Determine the [X, Y] coordinate at the center of the cell enclosing the given text.  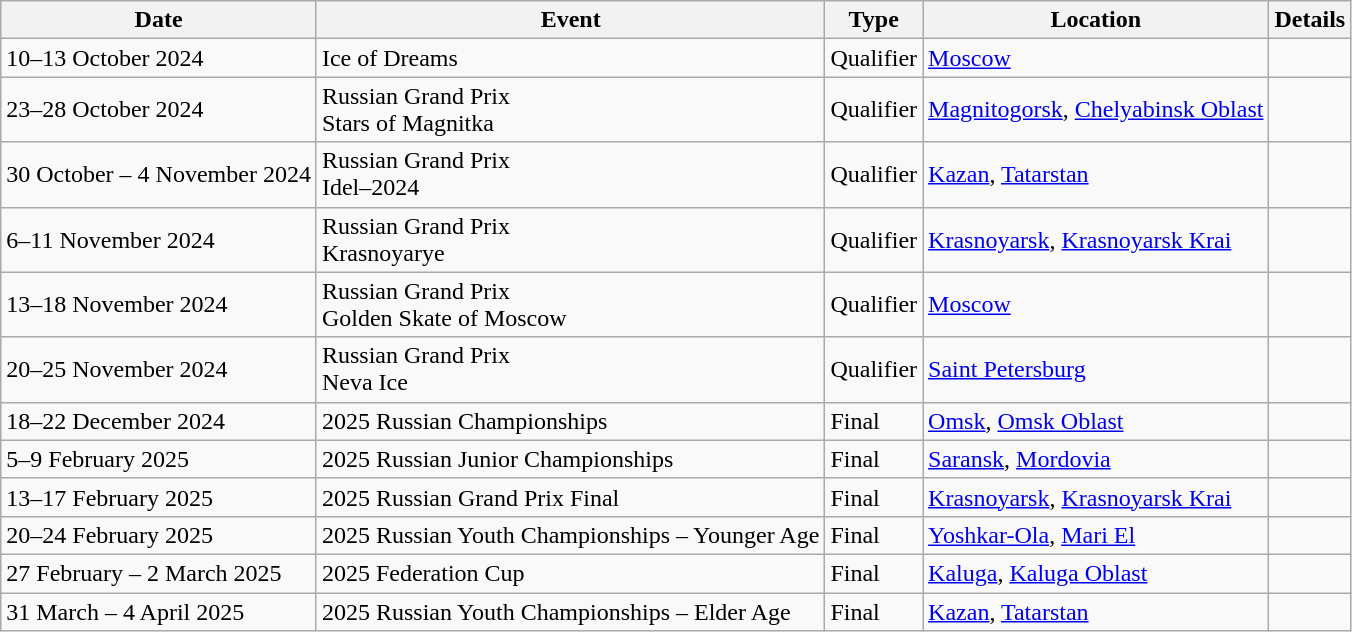
Russian Grand PrixStars of Magnitka [570, 110]
2025 Russian Championships [570, 421]
20–25 November 2024 [159, 370]
Date [159, 20]
Omsk, Omsk Oblast [1096, 421]
13–17 February 2025 [159, 497]
Russian Grand PrixKrasnoyarye [570, 240]
Saint Petersburg [1096, 370]
Russian Grand PrixGolden Skate of Moscow [570, 304]
10–13 October 2024 [159, 58]
Type [874, 20]
5–9 February 2025 [159, 459]
Event [570, 20]
Russian Grand PrixNeva Ice [570, 370]
13–18 November 2024 [159, 304]
Ice of Dreams [570, 58]
6–11 November 2024 [159, 240]
30 October – 4 November 2024 [159, 174]
2025 Federation Cup [570, 573]
Russian Grand PrixIdel–2024 [570, 174]
23–28 October 2024 [159, 110]
Details [1310, 20]
20–24 February 2025 [159, 535]
Location [1096, 20]
2025 Russian Youth Championships – Younger Age [570, 535]
31 March – 4 April 2025 [159, 611]
2025 Russian Grand Prix Final [570, 497]
Yoshkar-Ola, Mari El [1096, 535]
27 February – 2 March 2025 [159, 573]
Kaluga, Kaluga Oblast [1096, 573]
Saransk, Mordovia [1096, 459]
2025 Russian Youth Championships – Elder Age [570, 611]
Magnitogorsk, Chelyabinsk Oblast [1096, 110]
2025 Russian Junior Championships [570, 459]
18–22 December 2024 [159, 421]
